Capture the cell that displays the provided text and extract its (x, y) central coordinate. 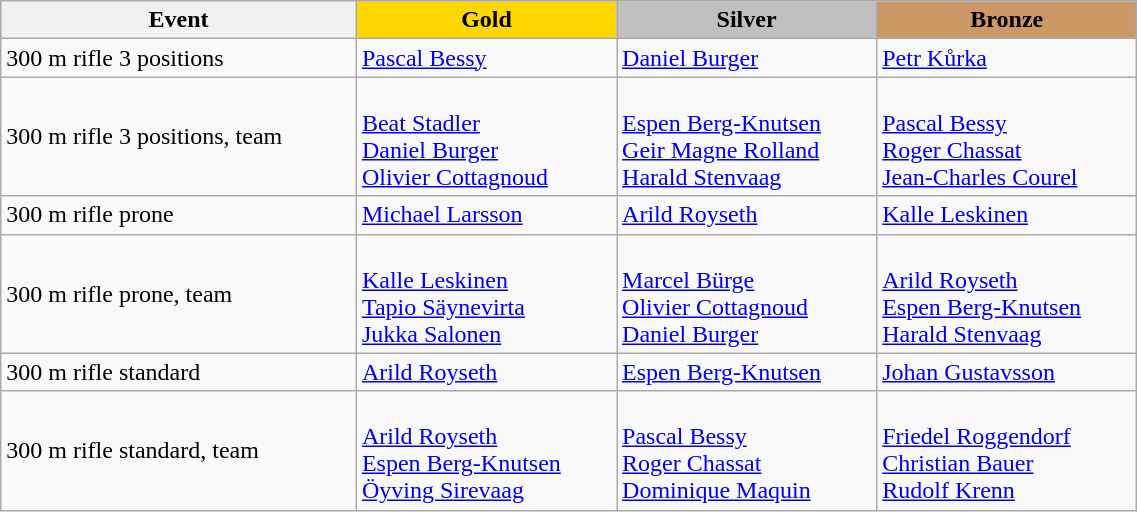
Event (179, 20)
Arild RoysethEspen Berg-KnutsenHarald Stenvaag (1007, 294)
300 m rifle 3 positions, team (179, 136)
Michael Larsson (486, 215)
300 m rifle prone (179, 215)
Daniel Burger (747, 58)
Pascal BessyRoger ChassatJean-Charles Courel (1007, 136)
Marcel BürgeOlivier CottagnoudDaniel Burger (747, 294)
Espen Berg-KnutsenGeir Magne RollandHarald Stenvaag (747, 136)
Bronze (1007, 20)
Kalle Leskinen (1007, 215)
Petr Kůrka (1007, 58)
Pascal BessyRoger ChassatDominique Maquin (747, 450)
Silver (747, 20)
Espen Berg-Knutsen (747, 372)
300 m rifle standard, team (179, 450)
Johan Gustavsson (1007, 372)
Friedel RoggendorfChristian BauerRudolf Krenn (1007, 450)
Arild RoysethEspen Berg-KnutsenÖyving Sirevaag (486, 450)
300 m rifle standard (179, 372)
Gold (486, 20)
Pascal Bessy (486, 58)
300 m rifle prone, team (179, 294)
Beat StadlerDaniel BurgerOlivier Cottagnoud (486, 136)
Kalle LeskinenTapio SäynevirtaJukka Salonen (486, 294)
300 m rifle 3 positions (179, 58)
